For the text-containing cell, return its midpoint in [X, Y] coordinate format. 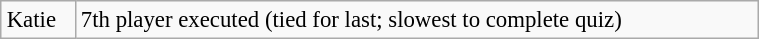
7th player executed (tied for last; slowest to complete quiz) [418, 20]
Katie [38, 20]
